Pinpoint the cell where the given text exists, returning its (X, Y) midpoint coordinate. 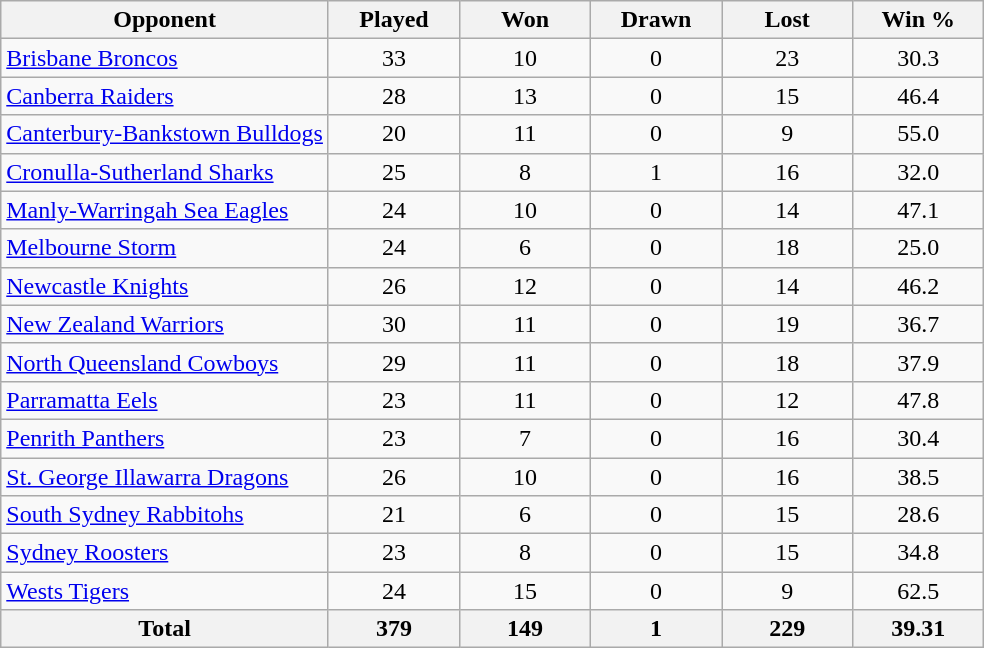
Lost (788, 20)
32.0 (918, 172)
379 (394, 629)
Played (394, 20)
Won (526, 20)
19 (788, 324)
46.4 (918, 96)
Canterbury-Bankstown Bulldogs (165, 134)
39.31 (918, 629)
Opponent (165, 20)
Wests Tigers (165, 591)
46.2 (918, 286)
New Zealand Warriors (165, 324)
21 (394, 515)
Sydney Roosters (165, 553)
Drawn (656, 20)
Canberra Raiders (165, 96)
Newcastle Knights (165, 286)
20 (394, 134)
7 (526, 438)
Win % (918, 20)
28.6 (918, 515)
36.7 (918, 324)
13 (526, 96)
25.0 (918, 248)
47.8 (918, 400)
34.8 (918, 553)
Penrith Panthers (165, 438)
30.3 (918, 58)
47.1 (918, 210)
229 (788, 629)
Parramatta Eels (165, 400)
33 (394, 58)
149 (526, 629)
Total (165, 629)
25 (394, 172)
55.0 (918, 134)
38.5 (918, 477)
37.9 (918, 362)
Melbourne Storm (165, 248)
Manly-Warringah Sea Eagles (165, 210)
30 (394, 324)
28 (394, 96)
St. George Illawarra Dragons (165, 477)
Cronulla-Sutherland Sharks (165, 172)
62.5 (918, 591)
North Queensland Cowboys (165, 362)
30.4 (918, 438)
Brisbane Broncos (165, 58)
29 (394, 362)
South Sydney Rabbitohs (165, 515)
